Pinpoint the cell where the given text exists, returning its (X, Y) midpoint coordinate. 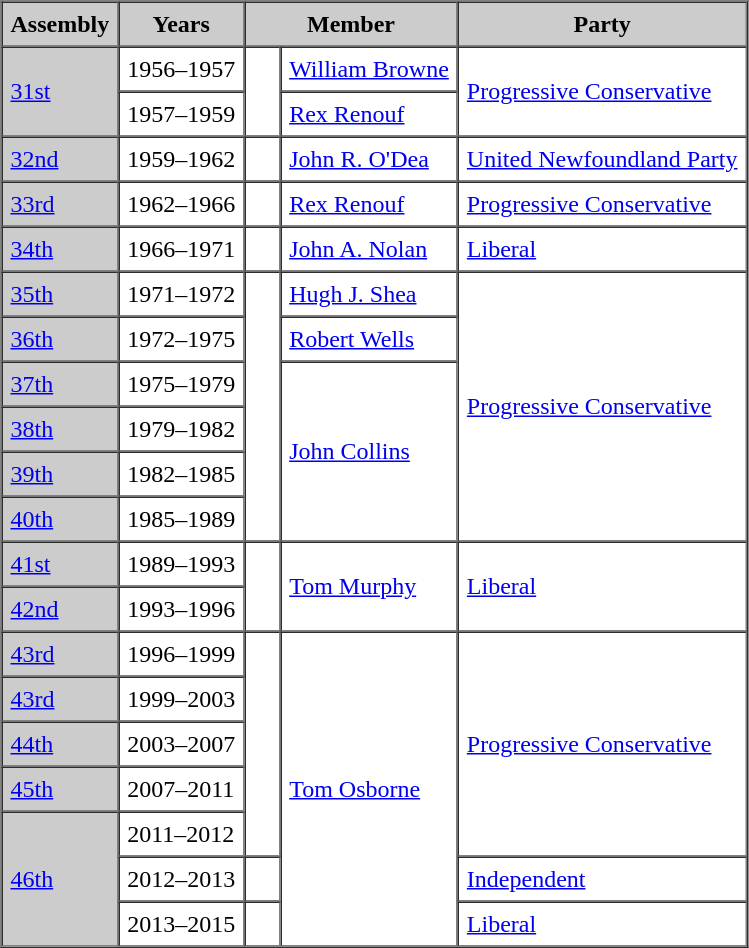
Hugh J. Shea (369, 294)
Assembly (60, 24)
1966–1971 (181, 248)
2007–2011 (181, 788)
William Browne (369, 68)
Party (602, 24)
44th (60, 744)
Tom Murphy (369, 587)
34th (60, 248)
Member (351, 24)
1975–1979 (181, 384)
Years (181, 24)
1962–1966 (181, 204)
Independent (602, 878)
1959–1962 (181, 158)
31st (60, 91)
1989–1993 (181, 564)
41st (60, 564)
1996–1999 (181, 654)
Tom Osborne (369, 790)
39th (60, 474)
1993–1996 (181, 608)
John A. Nolan (369, 248)
John Collins (369, 452)
1971–1972 (181, 294)
38th (60, 428)
2013–2015 (181, 924)
1985–1989 (181, 518)
35th (60, 294)
Robert Wells (369, 338)
2012–2013 (181, 878)
1972–1975 (181, 338)
1979–1982 (181, 428)
36th (60, 338)
1956–1957 (181, 68)
1999–2003 (181, 698)
2011–2012 (181, 834)
46th (60, 880)
37th (60, 384)
45th (60, 788)
2003–2007 (181, 744)
1957–1959 (181, 114)
33rd (60, 204)
32nd (60, 158)
42nd (60, 608)
John R. O'Dea (369, 158)
United Newfoundland Party (602, 158)
40th (60, 518)
1982–1985 (181, 474)
